For the text-containing cell, return its midpoint in (x, y) coordinate format. 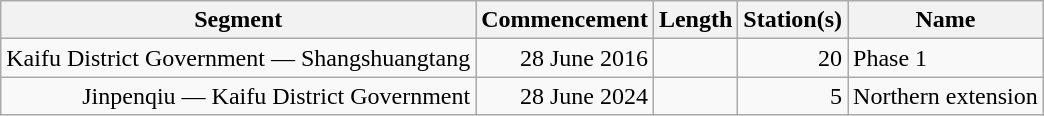
Kaifu District Government — Shangshuangtang (238, 58)
Phase 1 (946, 58)
Northern extension (946, 96)
Commencement (565, 20)
28 June 2024 (565, 96)
Jinpenqiu — Kaifu District Government (238, 96)
28 June 2016 (565, 58)
Length (695, 20)
Name (946, 20)
Station(s) (793, 20)
5 (793, 96)
Segment (238, 20)
20 (793, 58)
